Output the (x, y) coordinate of the center of the cell containing the given text.  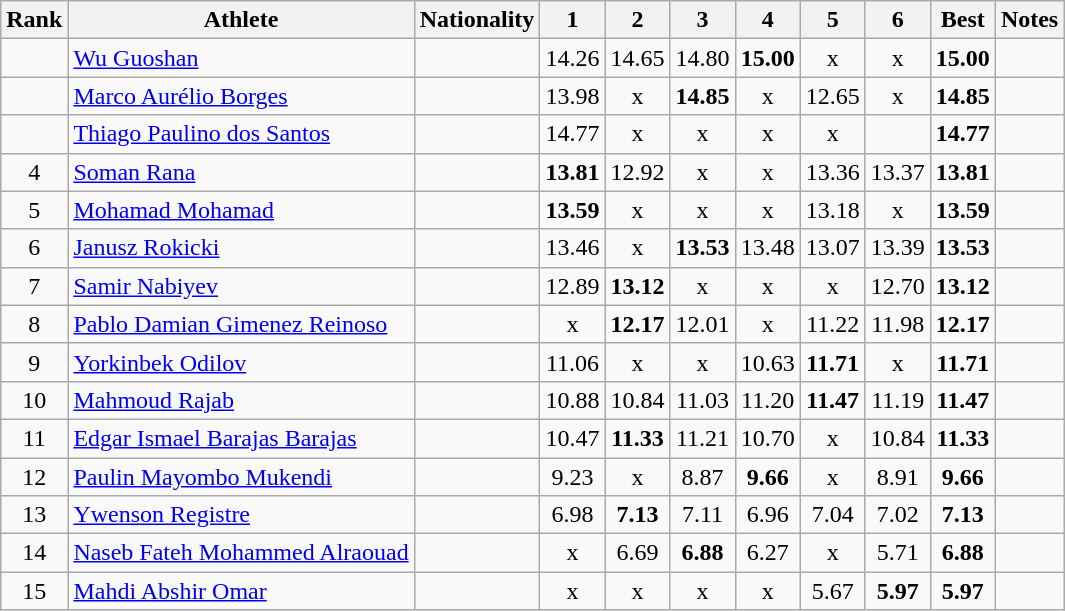
Ywenson Registre (241, 515)
9.23 (572, 477)
Paulin Mayombo Mukendi (241, 477)
7.11 (702, 515)
8.87 (702, 477)
10 (34, 400)
13.36 (832, 172)
7.04 (832, 515)
Best (962, 20)
13.98 (572, 96)
8 (34, 324)
6.96 (768, 515)
12.70 (898, 286)
Mohamad Mohamad (241, 210)
Nationality (477, 20)
11.22 (832, 324)
10.70 (768, 438)
6.98 (572, 515)
Mahdi Abshir Omar (241, 591)
14.26 (572, 58)
13.18 (832, 210)
Pablo Damian Gimenez Reinoso (241, 324)
12.92 (638, 172)
5.71 (898, 553)
Janusz Rokicki (241, 248)
14.65 (638, 58)
Marco Aurélio Borges (241, 96)
1 (572, 20)
7 (34, 286)
11.21 (702, 438)
10.47 (572, 438)
12.89 (572, 286)
8.91 (898, 477)
11.20 (768, 400)
13.37 (898, 172)
11 (34, 438)
Rank (34, 20)
2 (638, 20)
6.69 (638, 553)
3 (702, 20)
Thiago Paulino dos Santos (241, 134)
11.03 (702, 400)
Yorkinbek Odilov (241, 362)
13.48 (768, 248)
13.46 (572, 248)
6.27 (768, 553)
Athlete (241, 20)
7.02 (898, 515)
Samir Nabiyev (241, 286)
11.98 (898, 324)
14 (34, 553)
9 (34, 362)
5.67 (832, 591)
15 (34, 591)
13.39 (898, 248)
11.06 (572, 362)
Naseb Fateh Mohammed Alraouad (241, 553)
Soman Rana (241, 172)
11.19 (898, 400)
Wu Guoshan (241, 58)
Notes (1029, 20)
12.65 (832, 96)
12 (34, 477)
14.80 (702, 58)
13.07 (832, 248)
10.63 (768, 362)
Mahmoud Rajab (241, 400)
Edgar Ismael Barajas Barajas (241, 438)
12.01 (702, 324)
13 (34, 515)
10.88 (572, 400)
